Return the [x, y] coordinate for the center point of the cell that contains the specified text.  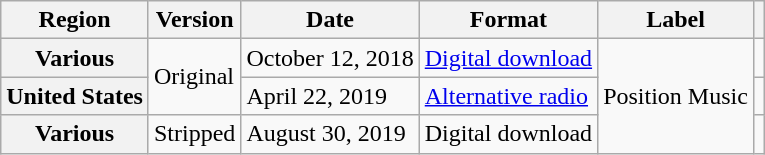
Format [508, 20]
Label [676, 20]
Date [330, 20]
August 30, 2019 [330, 134]
Stripped [194, 134]
United States [75, 96]
Original [194, 77]
Region [75, 20]
October 12, 2018 [330, 58]
April 22, 2019 [330, 96]
Alternative radio [508, 96]
Version [194, 20]
Position Music [676, 96]
